Detect which cell encompasses the target text, then output its [x, y] center coordinate. 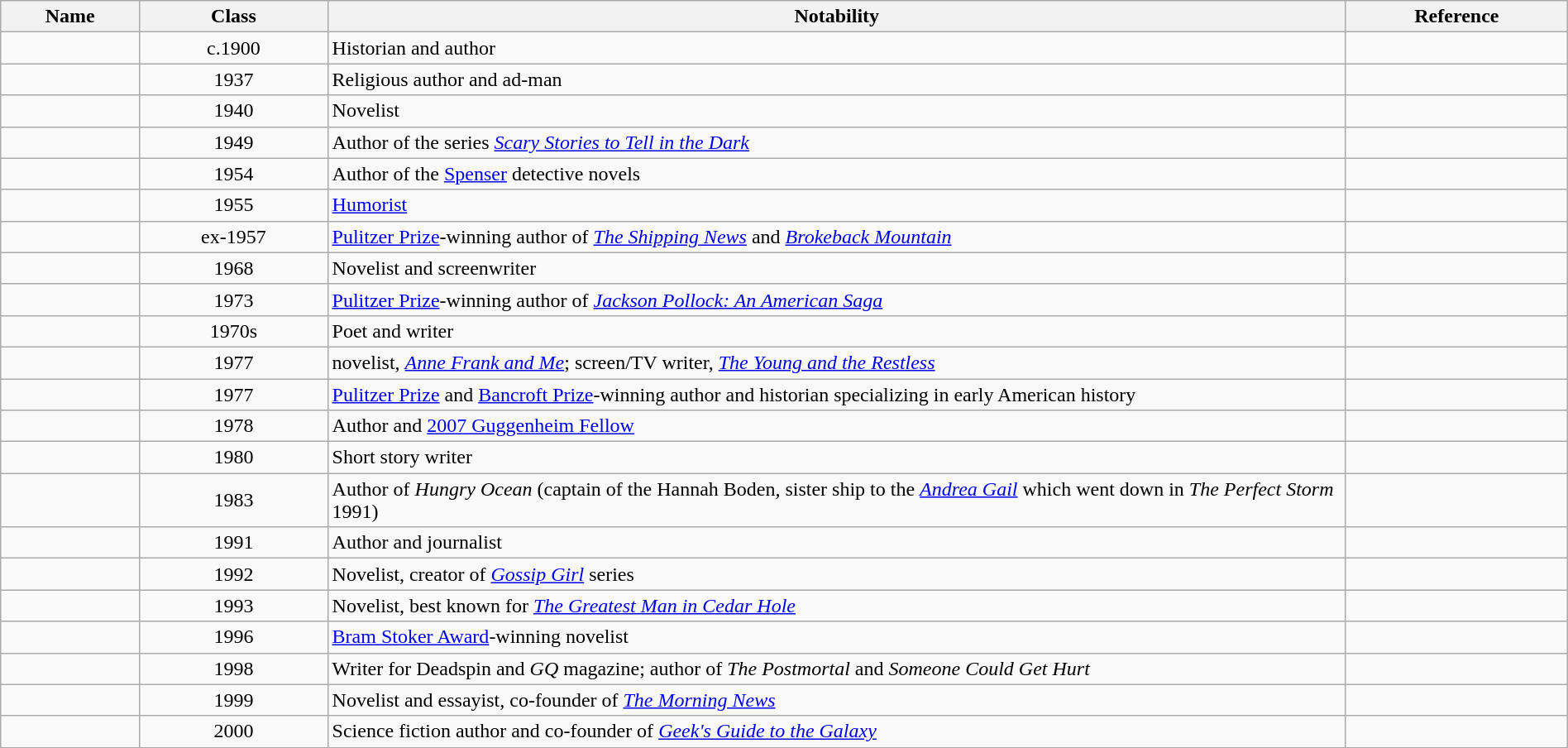
Pulitzer Prize-winning author of Jackson Pollock: An American Saga [837, 300]
Notability [837, 17]
1973 [233, 300]
1992 [233, 574]
Religious author and ad-man [837, 79]
Name [70, 17]
Poet and writer [837, 331]
Author of Hungry Ocean (captain of the Hannah Boden, sister ship to the Andrea Gail which went down in The Perfect Storm 1991) [837, 500]
Science fiction author and co-founder of Geek's Guide to the Galaxy [837, 731]
Short story writer [837, 458]
1937 [233, 79]
Novelist [837, 111]
1991 [233, 543]
1968 [233, 268]
Author and journalist [837, 543]
1970s [233, 331]
Novelist and screenwriter [837, 268]
1940 [233, 111]
1999 [233, 700]
Author and 2007 Guggenheim Fellow [837, 426]
1978 [233, 426]
novelist, Anne Frank and Me; screen/TV writer, The Young and the Restless [837, 362]
Novelist, best known for The Greatest Man in Cedar Hole [837, 606]
Reference [1456, 17]
1980 [233, 458]
Author of the series Scary Stories to Tell in the Dark [837, 142]
Historian and author [837, 48]
Bram Stoker Award-winning novelist [837, 637]
Class [233, 17]
c.1900 [233, 48]
Pulitzer Prize-winning author of The Shipping News and Brokeback Mountain [837, 237]
ex-1957 [233, 237]
Novelist and essayist, co-founder of The Morning News [837, 700]
Pulitzer Prize and Bancroft Prize-winning author and historian specializing in early American history [837, 395]
1998 [233, 669]
1983 [233, 500]
2000 [233, 731]
Novelist, creator of Gossip Girl series [837, 574]
1955 [233, 205]
1954 [233, 174]
Author of the Spenser detective novels [837, 174]
Writer for Deadspin and GQ magazine; author of The Postmortal and Someone Could Get Hurt [837, 669]
Humorist [837, 205]
1949 [233, 142]
1996 [233, 637]
1993 [233, 606]
